Search for the cell housing the specified text and yield its (X, Y) center coordinate. 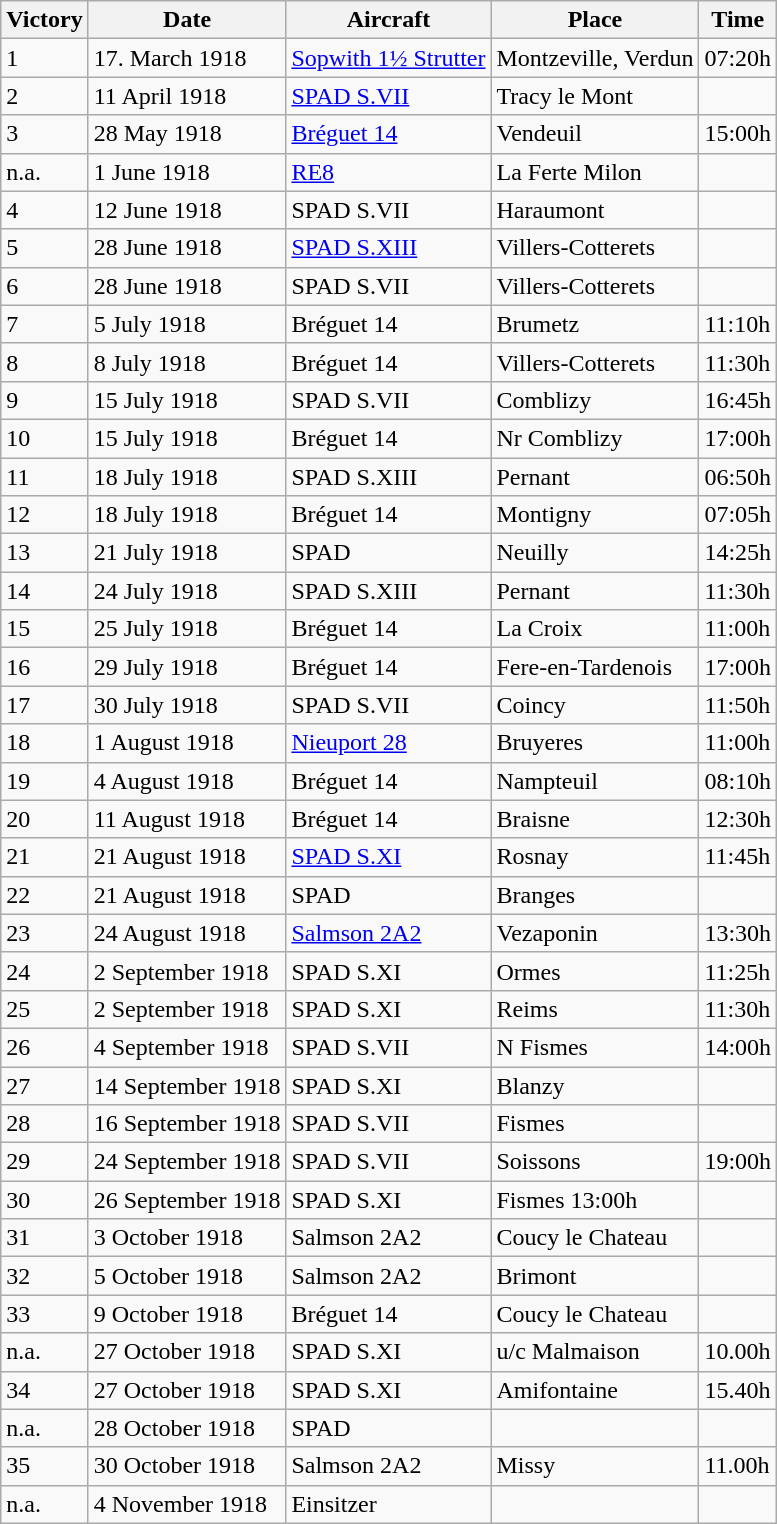
Montigny (595, 515)
Brumetz (595, 324)
Fere-en-Tardenois (595, 667)
31 (44, 1238)
34 (44, 1390)
Sopwith 1½ Strutter (388, 58)
23 (44, 933)
15:00h (738, 134)
Victory (44, 20)
30 October 1918 (187, 1466)
5 (44, 248)
07:05h (738, 515)
7 (44, 324)
12 June 1918 (187, 210)
14 (44, 591)
5 October 1918 (187, 1276)
16 September 1918 (187, 1124)
Fismes (595, 1124)
1 June 1918 (187, 172)
Time (738, 20)
Reims (595, 1009)
3 October 1918 (187, 1238)
24 July 1918 (187, 591)
24 September 1918 (187, 1162)
25 (44, 1009)
1 August 1918 (187, 743)
33 (44, 1314)
35 (44, 1466)
Coincy (595, 705)
La Ferte Milon (595, 172)
u/c Malmaison (595, 1352)
30 July 1918 (187, 705)
06:50h (738, 477)
Rosnay (595, 857)
Brimont (595, 1276)
26 (44, 1047)
3 (44, 134)
1 (44, 58)
12 (44, 515)
29 July 1918 (187, 667)
Nr Comblizy (595, 438)
27 (44, 1085)
4 November 1918 (187, 1504)
11 (44, 477)
15.40h (738, 1390)
8 July 1918 (187, 362)
Haraumont (595, 210)
19 (44, 781)
RE8 (388, 172)
17 (44, 705)
11:25h (738, 971)
24 (44, 971)
25 July 1918 (187, 629)
21 (44, 857)
19:00h (738, 1162)
4 (44, 210)
4 August 1918 (187, 781)
12:30h (738, 819)
La Croix (595, 629)
20 (44, 819)
10 (44, 438)
Nampteuil (595, 781)
11.00h (738, 1466)
5 July 1918 (187, 324)
9 October 1918 (187, 1314)
Einsitzer (388, 1504)
14:00h (738, 1047)
30 (44, 1200)
24 August 1918 (187, 933)
Montzeville, Verdun (595, 58)
16:45h (738, 400)
Place (595, 20)
08:10h (738, 781)
11 April 1918 (187, 96)
Aircraft (388, 20)
8 (44, 362)
28 October 1918 (187, 1428)
Bruyeres (595, 743)
Date (187, 20)
17. March 1918 (187, 58)
Vendeuil (595, 134)
29 (44, 1162)
26 September 1918 (187, 1200)
11:50h (738, 705)
Branges (595, 895)
2 (44, 96)
Ormes (595, 971)
Amifontaine (595, 1390)
11:45h (738, 857)
4 September 1918 (187, 1047)
11 August 1918 (187, 819)
11:10h (738, 324)
16 (44, 667)
Vezaponin (595, 933)
Tracy le Mont (595, 96)
22 (44, 895)
21 July 1918 (187, 553)
Braisne (595, 819)
6 (44, 286)
15 (44, 629)
13:30h (738, 933)
N Fismes (595, 1047)
10.00h (738, 1352)
Neuilly (595, 553)
14:25h (738, 553)
Blanzy (595, 1085)
Nieuport 28 (388, 743)
28 (44, 1124)
Comblizy (595, 400)
Missy (595, 1466)
28 May 1918 (187, 134)
14 September 1918 (187, 1085)
32 (44, 1276)
Fismes 13:00h (595, 1200)
18 (44, 743)
9 (44, 400)
13 (44, 553)
Soissons (595, 1162)
07:20h (738, 58)
